Find where the given text appears and provide that cell's center as [x, y] coordinate. 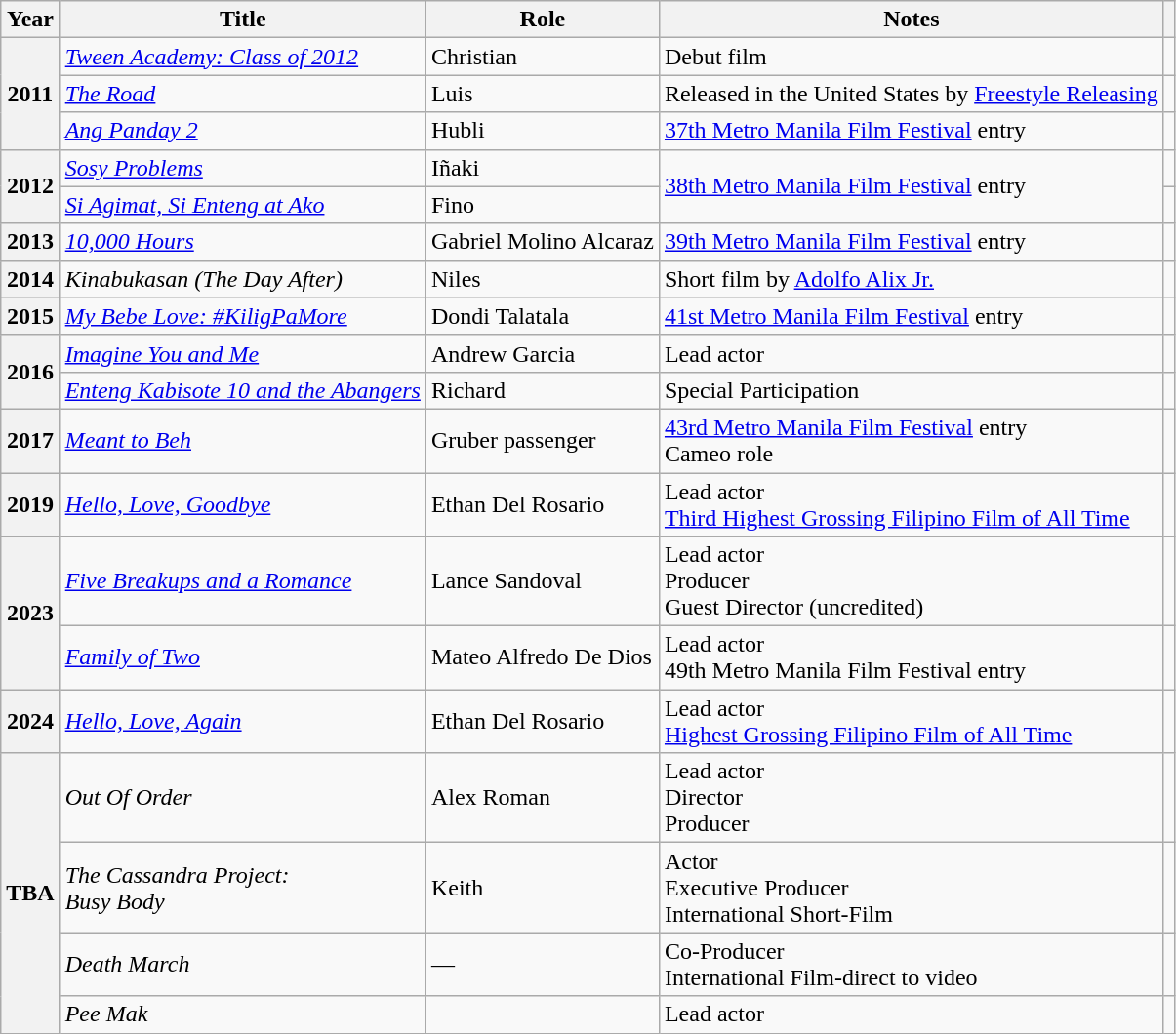
Dondi Talatala [543, 316]
Out Of Order [242, 798]
— [543, 964]
39th Metro Manila Film Festival entry [912, 242]
The Road [242, 94]
Lead actor49th Metro Manila Film Festival entry [912, 657]
Lead actor Highest Grossing Filipino Film of All Time [912, 722]
Title [242, 20]
Meant to Beh [242, 441]
Iñaki [543, 168]
Hello, Love, Again [242, 722]
2013 [30, 242]
2011 [30, 94]
Andrew Garcia [543, 353]
Enteng Kabisote 10 and the Abangers [242, 390]
2014 [30, 279]
ActorExecutive ProducerInternational Short-Film [912, 888]
Hello, Love, Goodbye [242, 503]
Notes [912, 20]
Luis [543, 94]
Lance Sandoval [543, 581]
Niles [543, 279]
Five Breakups and a Romance [242, 581]
Debut film [912, 57]
2023 [30, 613]
2015 [30, 316]
The Cassandra Project:Busy Body [242, 888]
Gabriel Molino Alcaraz [543, 242]
2016 [30, 372]
Released in the United States by Freestyle Releasing [912, 94]
2017 [30, 441]
Imagine You and Me [242, 353]
Year [30, 20]
Hubli [543, 131]
10,000 Hours [242, 242]
My Bebe Love: #KiligPaMore [242, 316]
Short film by Adolfo Alix Jr. [912, 279]
Gruber passenger [543, 441]
Lead actorThird Highest Grossing Filipino Film of All Time [912, 503]
Fino [543, 205]
Kinabukasan (The Day After) [242, 279]
2012 [30, 186]
Lead actorDirectorProducer [912, 798]
Lead actorProducerGuest Director (uncredited) [912, 581]
Keith [543, 888]
38th Metro Manila Film Festival entry [912, 186]
Tween Academy: Class of 2012 [242, 57]
Christian [543, 57]
TBA [30, 894]
2024 [30, 722]
43rd Metro Manila Film Festival entryCameo role [912, 441]
Mateo Alfredo De Dios [543, 657]
Richard [543, 390]
Role [543, 20]
Si Agimat, Si Enteng at Ako [242, 205]
Pee Mak [242, 1014]
Special Participation [912, 390]
2019 [30, 503]
37th Metro Manila Film Festival entry [912, 131]
Death March [242, 964]
Sosy Problems [242, 168]
Alex Roman [543, 798]
Ang Panday 2 [242, 131]
41st Metro Manila Film Festival entry [912, 316]
Co-ProducerInternational Film-direct to video [912, 964]
Family of Two [242, 657]
